Output the [x, y] coordinate of the center of the cell containing the given text.  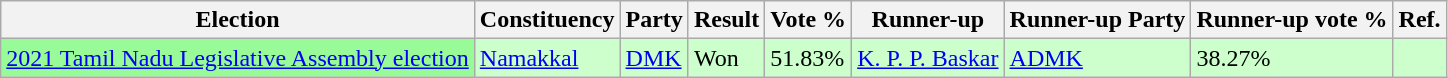
Won [726, 58]
Party [654, 20]
Vote % [808, 20]
Result [726, 20]
Namakkal [547, 58]
Runner-up [928, 20]
Constituency [547, 20]
38.27% [1292, 58]
DMK [654, 58]
Election [238, 20]
Runner-up Party [1098, 20]
51.83% [808, 58]
Ref. [1420, 20]
Runner-up vote % [1292, 20]
ADMK [1098, 58]
K. P. P. Baskar [928, 58]
2021 Tamil Nadu Legislative Assembly election [238, 58]
